Detect which cell encompasses the target text, then output its [x, y] center coordinate. 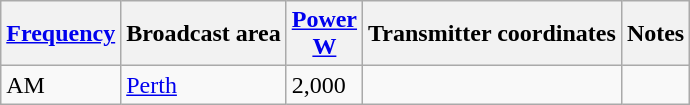
PowerW [324, 34]
Perth [204, 85]
AM [61, 85]
Notes [655, 34]
2,000 [324, 85]
Transmitter coordinates [492, 34]
Broadcast area [204, 34]
Frequency [61, 34]
